From the cell containing the given text, extract its center point as (x, y) coordinate. 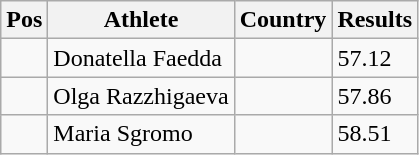
57.86 (375, 96)
Olga Razzhigaeva (141, 96)
Country (283, 20)
57.12 (375, 58)
Pos (24, 20)
Athlete (141, 20)
Maria Sgromo (141, 134)
Results (375, 20)
58.51 (375, 134)
Donatella Faedda (141, 58)
